Output the [x, y] coordinate of the center of the cell containing the given text.  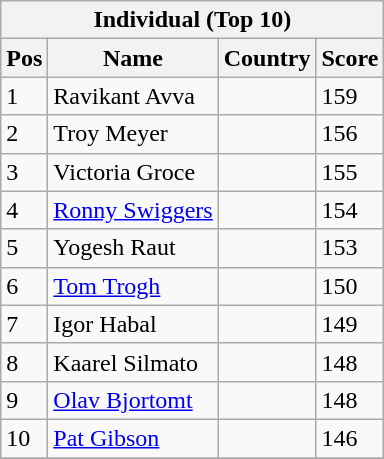
150 [350, 286]
Ronny Swiggers [133, 210]
159 [350, 96]
4 [24, 210]
156 [350, 134]
6 [24, 286]
Tom Trogh [133, 286]
10 [24, 438]
Kaarel Silmato [133, 362]
5 [24, 248]
Troy Meyer [133, 134]
Pos [24, 58]
154 [350, 210]
Country [267, 58]
Igor Habal [133, 324]
9 [24, 400]
Pat Gibson [133, 438]
155 [350, 172]
146 [350, 438]
Ravikant Avva [133, 96]
Individual (Top 10) [192, 20]
2 [24, 134]
Score [350, 58]
7 [24, 324]
Yogesh Raut [133, 248]
Victoria Groce [133, 172]
Name [133, 58]
149 [350, 324]
1 [24, 96]
3 [24, 172]
Olav Bjortomt [133, 400]
8 [24, 362]
153 [350, 248]
